Search for the cell housing the specified text and yield its [x, y] center coordinate. 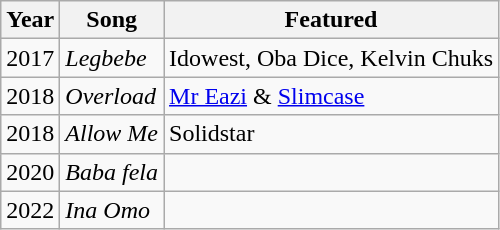
Idowest, Oba Dice, Kelvin Chuks [332, 58]
Song [112, 20]
Year [30, 20]
Featured [332, 20]
Mr Eazi & Slimcase [332, 96]
Ina Omo [112, 210]
2020 [30, 172]
Baba fela [112, 172]
Allow Me [112, 134]
2022 [30, 210]
Overload [112, 96]
Solidstar [332, 134]
2017 [30, 58]
Legbebe [112, 58]
